Identify which cell holds the provided text, then report its [X, Y] central coordinate. 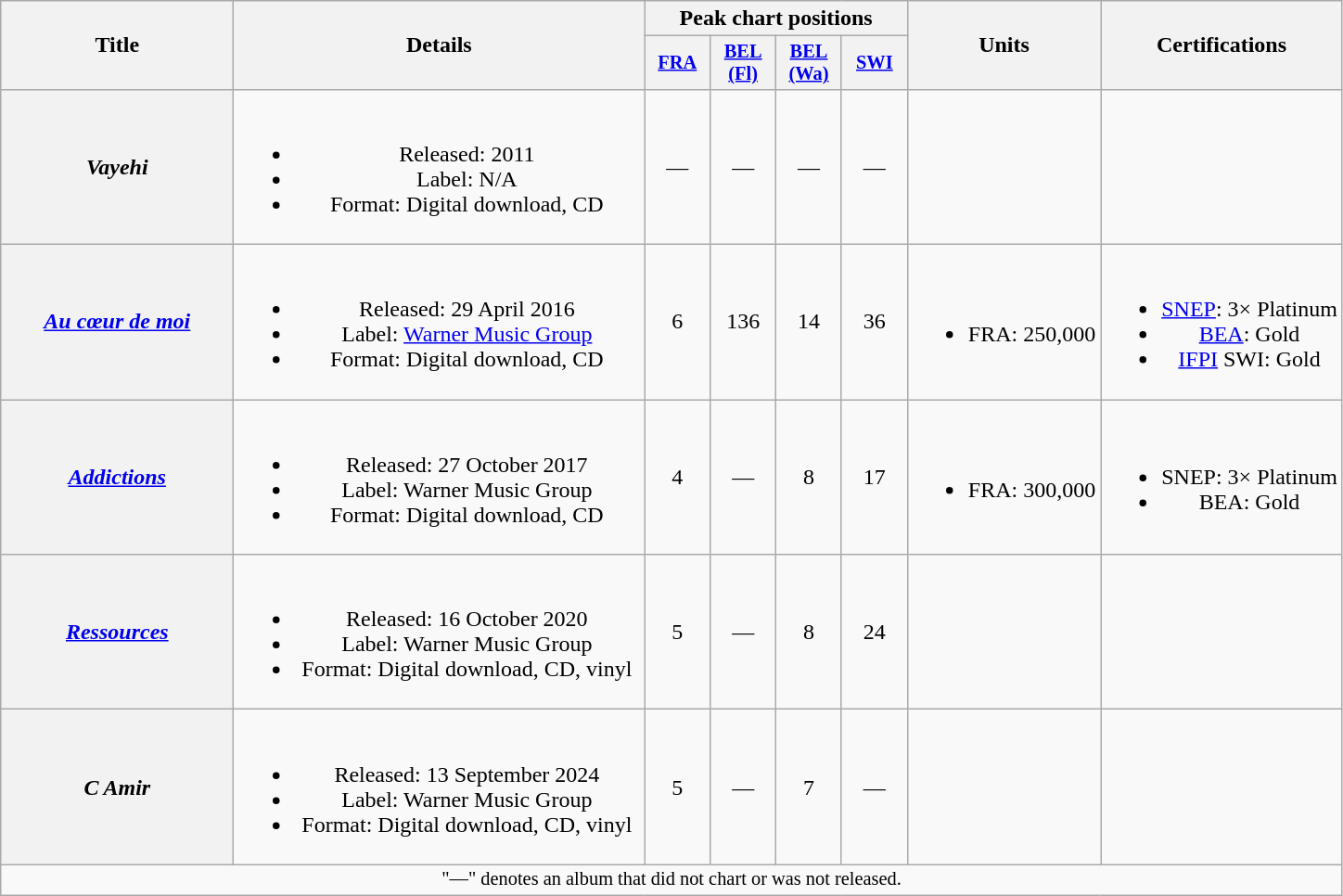
Title [117, 45]
Released: 27 October 2017Label: Warner Music GroupFormat: Digital download, CD [440, 477]
SWI [874, 63]
Units [1004, 45]
36 [874, 323]
Released: 13 September 2024Label: Warner Music GroupFormat: Digital download, CD, vinyl [440, 787]
Ressources [117, 633]
Certifications [1222, 45]
SNEP: 3× PlatinumBEA: GoldIFPI SWI: Gold [1222, 323]
Vayehi [117, 167]
7 [809, 787]
14 [809, 323]
FRA [677, 63]
SNEP: 3× PlatinumBEA: Gold [1222, 477]
Peak chart positions [775, 19]
24 [874, 633]
FRA: 250,000 [1004, 323]
C Amir [117, 787]
BEL (Wa) [809, 63]
BEL (Fl) [744, 63]
136 [744, 323]
Released: 16 October 2020Label: Warner Music GroupFormat: Digital download, CD, vinyl [440, 633]
Details [440, 45]
"—" denotes an album that did not chart or was not released. [671, 880]
FRA: 300,000 [1004, 477]
17 [874, 477]
Released: 2011Label: N/AFormat: Digital download, CD [440, 167]
Addictions [117, 477]
4 [677, 477]
Au cœur de moi [117, 323]
6 [677, 323]
Released: 29 April 2016Label: Warner Music GroupFormat: Digital download, CD [440, 323]
